Output the (X, Y) coordinate of the center of the cell containing the given text.  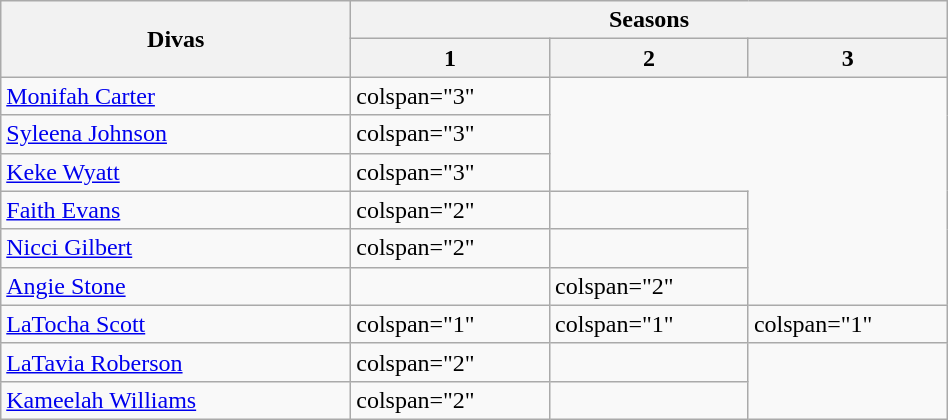
Kameelah Williams (176, 400)
Monifah Carter (176, 96)
LaTavia Roberson (176, 362)
Divas (176, 39)
Angie Stone (176, 286)
Faith Evans (176, 210)
Keke Wyatt (176, 172)
LaTocha Scott (176, 324)
Nicci Gilbert (176, 248)
Seasons (650, 20)
3 (848, 58)
Syleena Johnson (176, 134)
1 (450, 58)
2 (650, 58)
